Identify which cell holds the provided text, then report its [X, Y] central coordinate. 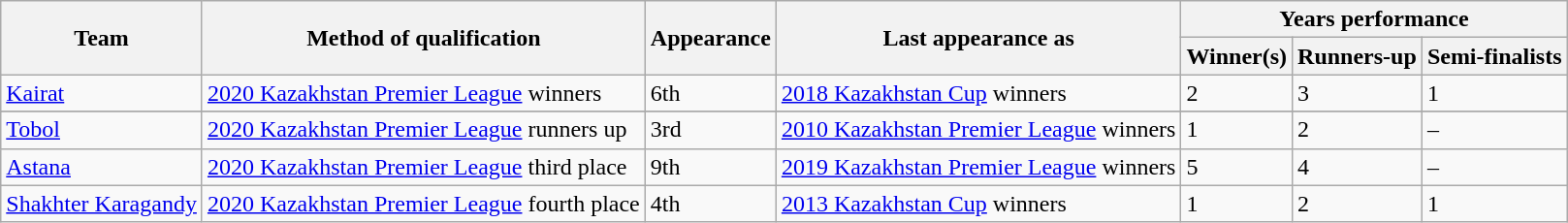
Winner(s) [1237, 56]
2013 Kazakhstan Cup winners [978, 204]
Shakhter Karagandy [102, 204]
3 [1358, 93]
4 [1358, 167]
5 [1237, 167]
Runners-up [1358, 56]
6th [710, 93]
Tobol [102, 130]
Method of qualification [423, 38]
Kairat [102, 93]
2018 Kazakhstan Cup winners [978, 93]
Astana [102, 167]
Last appearance as [978, 38]
2020 Kazakhstan Premier League third place [423, 167]
Semi-finalists [1494, 56]
2019 Kazakhstan Premier League winners [978, 167]
2010 Kazakhstan Premier League winners [978, 130]
2020 Kazakhstan Premier League winners [423, 93]
4th [710, 204]
2020 Kazakhstan Premier League fourth place [423, 204]
2020 Kazakhstan Premier League runners up [423, 130]
Appearance [710, 38]
Years performance [1374, 19]
Team [102, 38]
9th [710, 167]
3rd [710, 130]
